Extract the [X, Y] coordinate from the center of the cell holding the provided text.  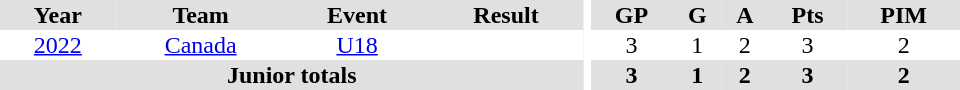
U18 [358, 45]
Canada [201, 45]
Team [201, 15]
Event [358, 15]
2022 [58, 45]
Junior totals [292, 75]
G [698, 15]
GP [631, 15]
Result [506, 15]
A [745, 15]
Pts [808, 15]
PIM [904, 15]
Year [58, 15]
